Search for the cell housing the specified text and yield its [x, y] center coordinate. 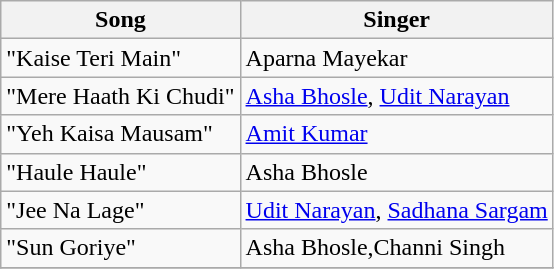
"Sun Goriye" [120, 248]
"Kaise Teri Main" [120, 58]
Asha Bhosle,Channi Singh [396, 248]
"Haule Haule" [120, 172]
Singer [396, 20]
Aparna Mayekar [396, 58]
Asha Bhosle, Udit Narayan [396, 96]
Song [120, 20]
Asha Bhosle [396, 172]
Amit Kumar [396, 134]
"Yeh Kaisa Mausam" [120, 134]
"Mere Haath Ki Chudi" [120, 96]
Udit Narayan, Sadhana Sargam [396, 210]
"Jee Na Lage" [120, 210]
